Find where the given text appears and provide that cell's center as (X, Y) coordinate. 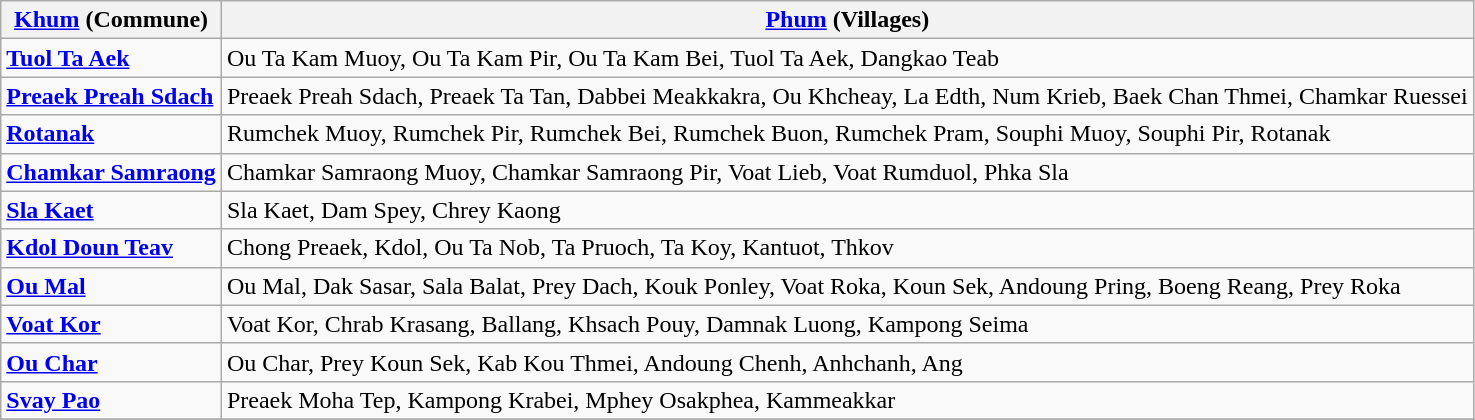
Preaek Preah Sdach (112, 96)
Phum (Villages) (847, 20)
Sla Kaet (112, 210)
Svay Pao (112, 400)
Ou Ta Kam Muoy, Ou Ta Kam Pir, Ou Ta Kam Bei, Tuol Ta Aek, Dangkao Teab (847, 58)
Preaek Moha Tep, Kampong Krabei, Mphey Osakphea, Kammeakkar (847, 400)
Chong Preaek, Kdol, Ou Ta Nob, Ta Pruoch, Ta Koy, Kantuot, Thkov (847, 248)
Khum (Commune) (112, 20)
Voat Kor (112, 324)
Preaek Preah Sdach, Preaek Ta Tan, Dabbei Meakkakra, Ou Khcheay, La Edth, Num Krieb, Baek Chan Thmei, Chamkar Ruessei (847, 96)
Chamkar Samraong Muoy, Chamkar Samraong Pir, Voat Lieb, Voat Rumduol, Phka Sla (847, 172)
Voat Kor, Chrab Krasang, Ballang, Khsach Pouy, Damnak Luong, Kampong Seima (847, 324)
Chamkar Samraong (112, 172)
Ou Char, Prey Koun Sek, Kab Kou Thmei, Andoung Chenh, Anhchanh, Ang (847, 362)
Sla Kaet, Dam Spey, Chrey Kaong (847, 210)
Kdol Doun Teav (112, 248)
Rotanak (112, 134)
Ou Char (112, 362)
Tuol Ta Aek (112, 58)
Rumchek Muoy, Rumchek Pir, Rumchek Bei, Rumchek Buon, Rumchek Pram, Souphi Muoy, Souphi Pir, Rotanak (847, 134)
Ou Mal, Dak Sasar, Sala Balat, Prey Dach, Kouk Ponley, Voat Roka, Koun Sek, Andoung Pring, Boeng Reang, Prey Roka (847, 286)
Ou Mal (112, 286)
